Return (x, y) of the center of cell containing provided text 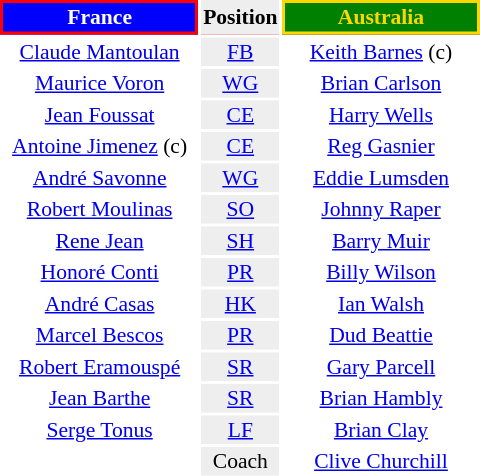
Clive Churchill (381, 461)
Keith Barnes (c) (381, 52)
Billy Wilson (381, 272)
Maurice Voron (100, 83)
Reg Gasnier (381, 146)
Claude Mantoulan (100, 52)
Barry Muir (381, 240)
Serge Tonus (100, 430)
Brian Clay (381, 430)
Robert Eramouspé (100, 366)
Robert Moulinas (100, 209)
Dud Beattie (381, 335)
Position (240, 17)
Jean Foussat (100, 114)
France (100, 17)
SO (240, 209)
LF (240, 430)
André Savonne (100, 178)
Coach (240, 461)
Ian Walsh (381, 304)
Johnny Raper (381, 209)
Brian Hambly (381, 398)
HK (240, 304)
SH (240, 240)
André Casas (100, 304)
Rene Jean (100, 240)
Jean Barthe (100, 398)
Honoré Conti (100, 272)
Eddie Lumsden (381, 178)
FB (240, 52)
Antoine Jimenez (c) (100, 146)
Gary Parcell (381, 366)
Marcel Bescos (100, 335)
Brian Carlson (381, 83)
Harry Wells (381, 114)
Australia (381, 17)
